Scan for the cell matching the given text and deliver its [X, Y] coordinate at center. 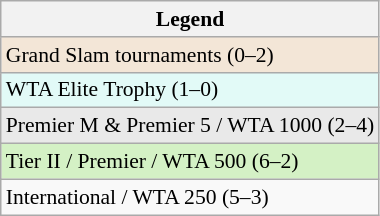
Legend [190, 19]
Premier M & Premier 5 / WTA 1000 (2–4) [190, 126]
Grand Slam tournaments (0–2) [190, 55]
Tier II / Premier / WTA 500 (6–2) [190, 162]
International / WTA 250 (5–3) [190, 197]
WTA Elite Trophy (1–0) [190, 90]
